Find where the given text appears and provide that cell's center as [x, y] coordinate. 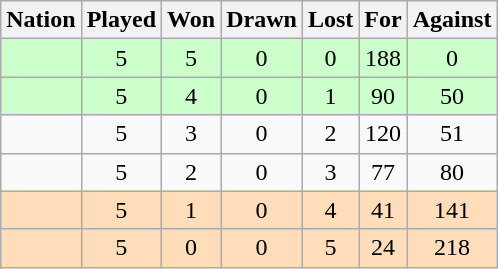
141 [452, 210]
90 [383, 96]
188 [383, 58]
41 [383, 210]
Played [121, 20]
50 [452, 96]
120 [383, 134]
24 [383, 248]
For [383, 20]
51 [452, 134]
218 [452, 248]
80 [452, 172]
Drawn [262, 20]
77 [383, 172]
Lost [330, 20]
Against [452, 20]
Nation [41, 20]
Won [192, 20]
